Return [X, Y] of the center of cell containing provided text 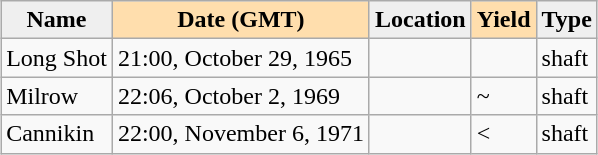
22:00, November 6, 1971 [240, 134]
Name [57, 20]
Milrow [57, 96]
Type [566, 20]
22:06, October 2, 1969 [240, 96]
Date (GMT) [240, 20]
Long Shot [57, 58]
21:00, October 29, 1965 [240, 58]
~ [504, 96]
< [504, 134]
Location [420, 20]
Cannikin [57, 134]
Yield [504, 20]
